Detect which cell encompasses the target text, then output its [X, Y] center coordinate. 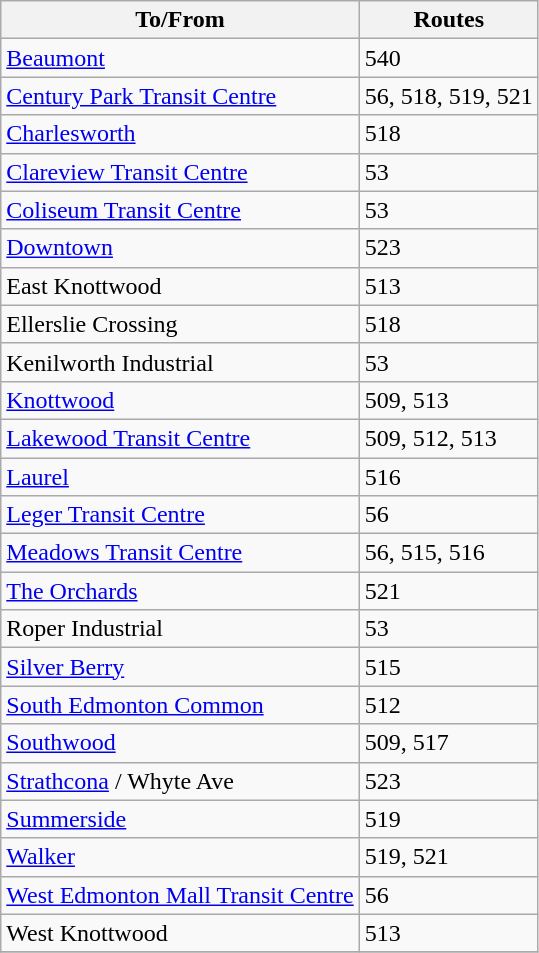
Coliseum Transit Centre [180, 210]
To/From [180, 20]
Lakewood Transit Centre [180, 438]
The Orchards [180, 591]
Summerside [180, 819]
Laurel [180, 477]
Silver Berry [180, 667]
509, 517 [448, 743]
Knottwood [180, 400]
Meadows Transit Centre [180, 553]
519, 521 [448, 857]
512 [448, 705]
56, 515, 516 [448, 553]
Southwood [180, 743]
Leger Transit Centre [180, 515]
West Knottwood [180, 933]
56, 518, 519, 521 [448, 96]
Ellerslie Crossing [180, 324]
Walker [180, 857]
Strathcona / Whyte Ave [180, 781]
Century Park Transit Centre [180, 96]
509, 513 [448, 400]
Routes [448, 20]
South Edmonton Common [180, 705]
Roper Industrial [180, 629]
521 [448, 591]
540 [448, 58]
West Edmonton Mall Transit Centre [180, 895]
East Knottwood [180, 286]
Kenilworth Industrial [180, 362]
516 [448, 477]
515 [448, 667]
Charlesworth [180, 134]
519 [448, 819]
Clareview Transit Centre [180, 172]
Beaumont [180, 58]
509, 512, 513 [448, 438]
Downtown [180, 248]
